Detect which cell encompasses the target text, then output its [x, y] center coordinate. 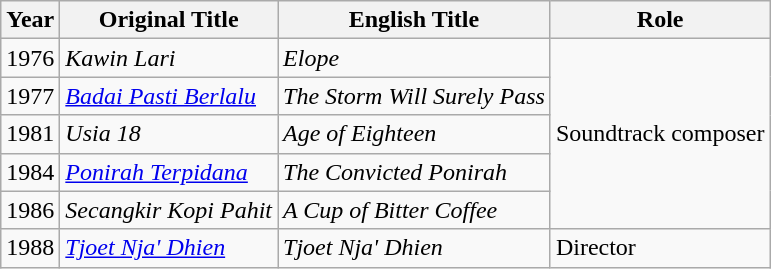
Original Title [169, 20]
The Storm Will Surely Pass [414, 96]
A Cup of Bitter Coffee [414, 210]
1977 [30, 96]
Age of Eighteen [414, 134]
1986 [30, 210]
English Title [414, 20]
Badai Pasti Berlalu [169, 96]
Kawin Lari [169, 58]
1984 [30, 172]
Ponirah Terpidana [169, 172]
Usia 18 [169, 134]
1976 [30, 58]
The Convicted Ponirah [414, 172]
Secangkir Kopi Pahit [169, 210]
Role [660, 20]
Director [660, 248]
Soundtrack composer [660, 134]
Elope [414, 58]
Year [30, 20]
1988 [30, 248]
1981 [30, 134]
